Search for the cell housing the specified text and yield its (X, Y) center coordinate. 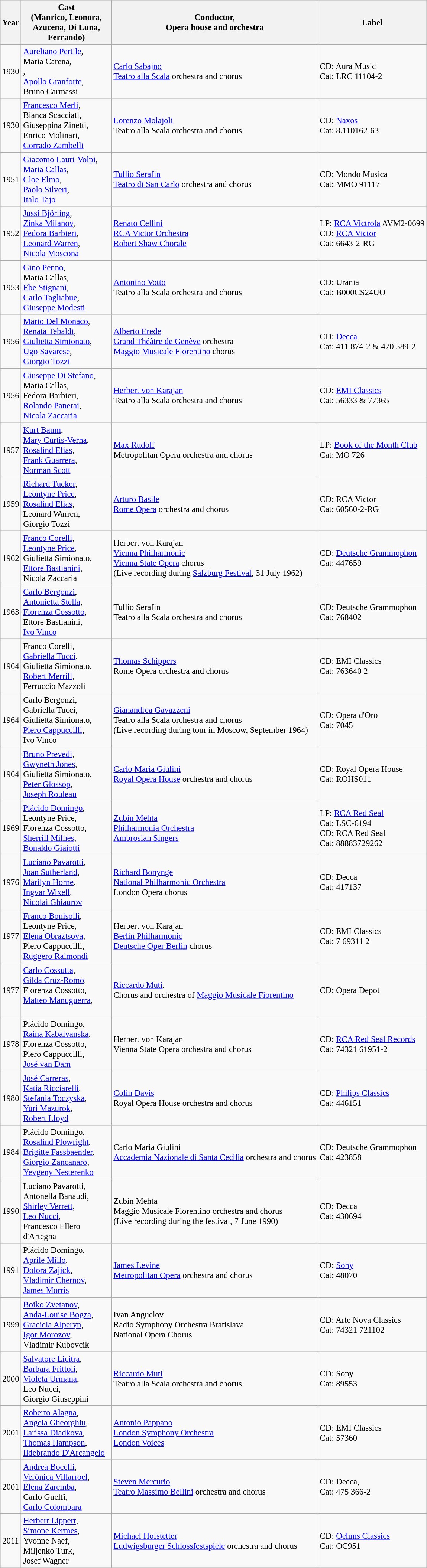
Giacomo Lauri-Volpi,Maria Callas,Cloe Elmo,Paolo Silveri,Italo Tajo (66, 180)
Carlo Bergonzi,Gabriella Tucci,Giulietta Simionato,Piero Cappuccilli,Ivo Vinco (66, 720)
1990 (11, 1212)
LP: Book of the Month ClubCat: MO 726 (372, 450)
Renato CelliniRCA Victor OrchestraRobert Shaw Chorale (215, 233)
1959 (11, 504)
Zubin MehtaPhilharmonia OrchestraAmbrosian Singers (215, 828)
Luciano Pavarotti,Antonella Banaudi,Shirley Verrett,Leo Nucci,Francesco Ellero d'Artegna (66, 1212)
Alberto EredeGrand Théâtre de Genève orchestraMaggio Musicale Fiorentino chorus (215, 342)
James LevineMetropolitan Opera orchestra and chorus (215, 1271)
Conductor,Opera house and orchestra (215, 22)
Herbert von KarajanVienna State Opera orchestra and chorus (215, 1044)
1957 (11, 450)
Colin DavisRoyal Opera House orchestra and chorus (215, 1098)
1980 (11, 1098)
CD: SonyCat: 48070 (372, 1271)
2000 (11, 1379)
Gianandrea GavazzeniTeatro alla Scala orchestra and chorus(Live recording during tour in Moscow, September 1964) (215, 720)
José Carreras,Katia Ricciarelli,Stefania Toczyska,Yuri Mazurok,Robert Lloyd (66, 1098)
Franco Corelli,Leontyne Price,Giulietta Simionato,Ettore Bastianini,Nicola Zaccaria (66, 558)
Franco Bonisolli,Leontyne Price,Elena Obraztsova,Piero Cappuccilli,Ruggero Raimondi (66, 936)
1978 (11, 1044)
Herbert Lippert,Simone Kermes,Yvonne Naef,Miljenko Turk,Josef Wagner (66, 1541)
Tullio SerafinTeatro alla Scala orchestra and chorus (215, 612)
Andrea Bocelli,Verónica Villarroel,Elena Zaremba,Carlo Guelfi,Carlo Colombara (66, 1487)
1963 (11, 612)
Thomas SchippersRome Opera orchestra and chorus (215, 666)
Carlo Cossutta, Gilda Cruz-Romo,Fiorenza Cossotto, Matteo Manuguerra, (66, 990)
Carlo SabajnoTeatro alla Scala orchestra and chorus (215, 72)
1951 (11, 180)
Boiko Zvetanov,Anda-Louise Bogza,Graciela Alperyn,Igor Morozov,Vladimir Kubovcik (66, 1324)
CD: EMI ClassicsCat: 57360 (372, 1433)
Franco Corelli,Gabriella Tucci,Giulietta Simionato,Robert Merrill,Ferruccio Mazzoli (66, 666)
CD: Deutsche GrammophonCat: 768402 (372, 612)
CD: EMI ClassicsCat: 763640 2 (372, 666)
CD: Arte Nova Classics Cat: 74321 721102 (372, 1324)
CD: Opera Depot (372, 990)
Giuseppe Di Stefano,Maria Callas,Fedora Barbieri,Rolando Panerai,Nicola Zaccaria (66, 396)
LP: RCA Red Seal Cat: LSC-6194CD: RCA Red SealCat: 88883729262 (372, 828)
Lorenzo MolajoliTeatro alla Scala orchestra and chorus (215, 125)
CD: RCA VictorCat: 60560-2-RG (372, 504)
Carlo Bergonzi,Antonietta Stella,Fiorenza Cossotto,Ettore Bastianini,Ivo Vinco (66, 612)
Herbert von KarajanTeatro alla Scala orchestra and chorus (215, 396)
Mario Del Monaco,Renata Tebaldi,Giulietta Simionato,Ugo Savarese,Giorgio Tozzi (66, 342)
CD: NaxosCat: 8.110162-63 (372, 125)
1984 (11, 1152)
CD: Mondo MusicaCat: MMO 91117 (372, 180)
Salvatore Licitra,Barbara Frittoli,Violeta Urmana,Leo Nucci,Giorgio Giuseppini (66, 1379)
CD: Philips ClassicsCat: 446151 (372, 1098)
CD: DeccaCat: 430694 (372, 1212)
Arturo BasileRome Opera orchestra and chorus (215, 504)
Plácido Domingo,Raina Kabaivanska,Fiorenza Cossotto,Piero Cappuccilli,José van Dam (66, 1044)
Riccardo Muti,Chorus and orchestra of Maggio Musicale Fiorentino (215, 990)
Year (11, 22)
Richard BonyngeNational Philharmonic OrchestraLondon Opera chorus (215, 882)
Tullio SerafinTeatro di San Carlo orchestra and chorus (215, 180)
Max RudolfMetropolitan Opera orchestra and chorus (215, 450)
Roberto Alagna,Angela Gheorghiu,Larissa Diadkova,Thomas Hampson,Ildebrando D'Arcangelo (66, 1433)
Herbert von KarajanBerlin PhilharmonicDeutsche Oper Berlin chorus (215, 936)
1999 (11, 1324)
1962 (11, 558)
1991 (11, 1271)
CD: UraniaCat: B000CS24UO (372, 288)
CD: Deutsche GrammophonCat: 423858 (372, 1152)
Label (372, 22)
CD: EMI ClassicsCat: 56333 & 77365 (372, 396)
Ivan AnguelovRadio Symphony Orchestra BratislavaNational Opera Chorus (215, 1324)
Richard Tucker,Leontyne Price,Rosalind Elias,Leonard Warren,Giorgio Tozzi (66, 504)
Plácido Domingo,Rosalind Plowright,Brigitte Fassbaender,Giorgio Zancanaro,Yevgeny Nesterenko (66, 1152)
Kurt Baum,Mary Curtis-Verna,Rosalind Elias,Frank Guarrera,Norman Scott (66, 450)
Antonino VottoTeatro alla Scala orchestra and chorus (215, 288)
Aureliano Pertile,Maria Carena,,Apollo Granforte,Bruno Carmassi (66, 72)
Gino Penno,Maria Callas,Ebe Stignani,Carlo Tagliabue,Giuseppe Modesti (66, 288)
CD: Opera d'OroCat: 7045 (372, 720)
1952 (11, 233)
Luciano Pavarotti,Joan Sutherland,Marilyn Horne,Ingvar Wixell,Nicolai Ghiaurov (66, 882)
Plácido Domingo,Leontyne Price,Fiorenza Cossotto,Sherrill Milnes,Bonaldo Giaiotti (66, 828)
1969 (11, 828)
2011 (11, 1541)
Jussi Björling,Zinka Milanov,Fedora Barbieri,Leonard Warren,Nicola Moscona (66, 233)
CD: Oehms ClassicsCat: OC951 (372, 1541)
Zubin MehtaMaggio Musicale Fiorentino orchestra and chorus(Live recording during the festival, 7 June 1990) (215, 1212)
CD: DeccaCat: 417137 (372, 882)
Plácido Domingo,Aprile Millo,Dolora Zajick,Vladimir Chernov,James Morris (66, 1271)
CD: SonyCat: 89553 (372, 1379)
1976 (11, 882)
Carlo Maria GiuliniAccademia Nazionale di Santa Cecilia orchestra and chorus (215, 1152)
CD: Royal Opera HouseCat: ROHS011 (372, 774)
Antonio PappanoLondon Symphony OrchestraLondon Voices (215, 1433)
Bruno Prevedi,Gwyneth Jones,Giulietta Simionato,Peter Glossop,Joseph Rouleau (66, 774)
CD: DeccaCat: 411 874-2 & 470 589-2 (372, 342)
Steven MercurioTeatro Massimo Bellini orchestra and chorus (215, 1487)
LP: RCA Victrola AVM2-0699 CD: RCA VictorCat: 6643-2-RG (372, 233)
CD: Decca,Cat: 475 366-2 (372, 1487)
Carlo Maria GiuliniRoyal Opera House orchestra and chorus (215, 774)
CD: RCA Red Seal RecordsCat: 74321 61951-2 (372, 1044)
CD: EMI ClassicsCat: 7 69311 2 (372, 936)
CD: Aura MusicCat: LRC 11104-2 (372, 72)
Riccardo MutiTeatro alla Scala orchestra and chorus (215, 1379)
Herbert von KarajanVienna PhilharmonicVienna State Opera chorus(Live recording during Salzburg Festival, 31 July 1962) (215, 558)
Francesco Merli,Bianca Scacciati,Giuseppina Zinetti,Enrico Molinari,Corrado Zambelli (66, 125)
Cast(Manrico, Leonora,Azucena, Di Luna,Ferrando) (66, 22)
Michael Hofstetter Ludwigsburger Schlossfestspiele orchestra and chorus (215, 1541)
CD: Deutsche GrammophonCat: 447659 (372, 558)
1953 (11, 288)
